Detect which cell encompasses the target text, then output its (x, y) center coordinate. 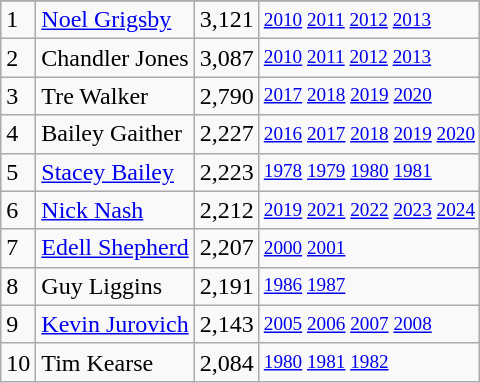
1 (18, 20)
Nick Nash (115, 210)
2,143 (226, 324)
4 (18, 134)
1978 1979 1980 1981 (369, 172)
Bailey Gaither (115, 134)
Chandler Jones (115, 58)
2,084 (226, 362)
3,121 (226, 20)
9 (18, 324)
2016 2017 2018 2019 2020 (369, 134)
2,790 (226, 96)
6 (18, 210)
2019 2021 2022 2023 2024 (369, 210)
2,227 (226, 134)
1980 1981 1982 (369, 362)
10 (18, 362)
Edell Shepherd (115, 248)
3,087 (226, 58)
5 (18, 172)
2017 2018 2019 2020 (369, 96)
Kevin Jurovich (115, 324)
Noel Grigsby (115, 20)
2,223 (226, 172)
Guy Liggins (115, 286)
Tim Kearse (115, 362)
1986 1987 (369, 286)
Tre Walker (115, 96)
2 (18, 58)
2,212 (226, 210)
2000 2001 (369, 248)
7 (18, 248)
2,207 (226, 248)
2005 2006 2007 2008 (369, 324)
8 (18, 286)
2,191 (226, 286)
Stacey Bailey (115, 172)
3 (18, 96)
